Pinpoint the cell where the given text exists, returning its (X, Y) midpoint coordinate. 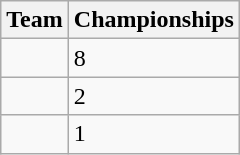
8 (154, 58)
2 (154, 96)
1 (154, 134)
Championships (154, 20)
Team (35, 20)
